Output the [x, y] coordinate of the center of the cell containing the given text.  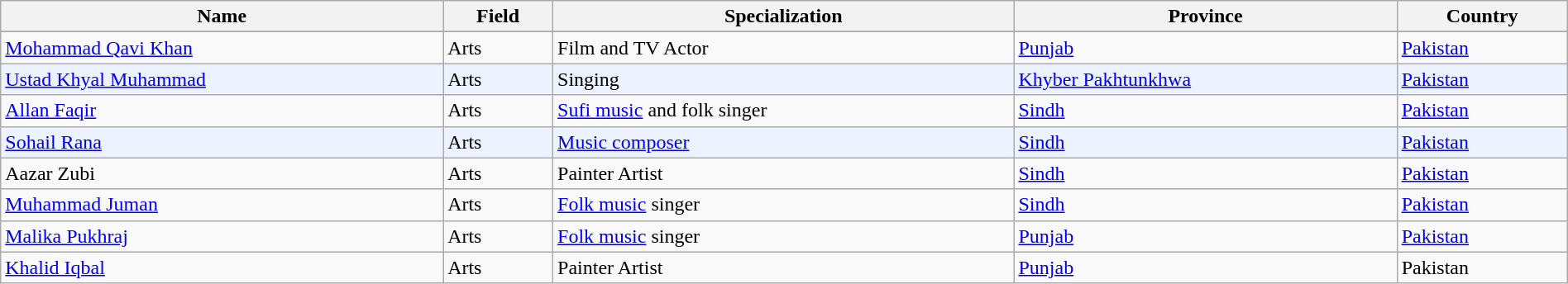
Province [1206, 17]
Malika Pukhraj [222, 236]
Sufi music and folk singer [784, 111]
Country [1482, 17]
Music composer [784, 142]
Name [222, 17]
Khalid Iqbal [222, 267]
Khyber Pakhtunkhwa [1206, 79]
Ustad Khyal Muhammad [222, 79]
Field [498, 17]
Specialization [784, 17]
Muhammad Juman [222, 205]
Allan Faqir [222, 111]
Singing [784, 79]
Mohammad Qavi Khan [222, 48]
Sohail Rana [222, 142]
Aazar Zubi [222, 173]
Film and TV Actor [784, 48]
